Capture the cell that displays the provided text and extract its [X, Y] central coordinate. 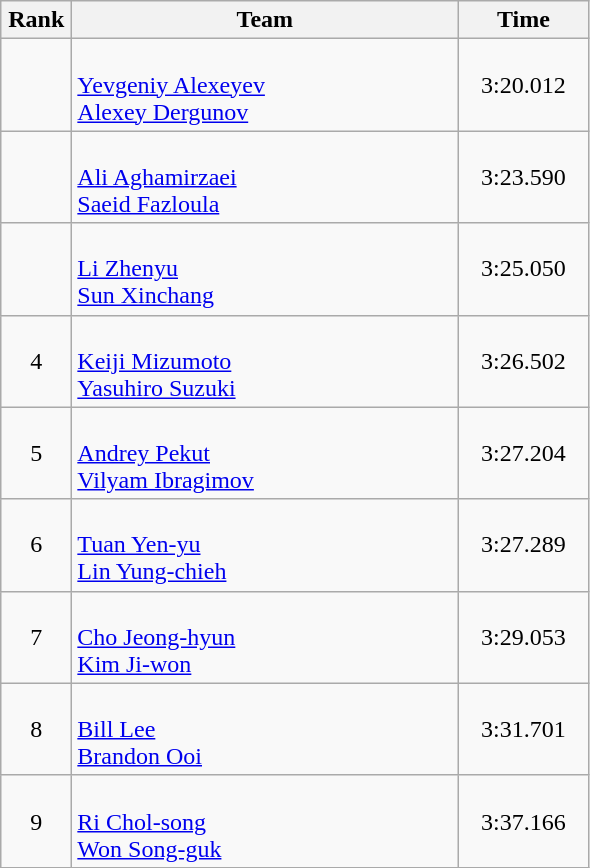
Rank [36, 20]
3:27.289 [524, 545]
Cho Jeong-hyunKim Ji-won [265, 637]
3:23.590 [524, 177]
5 [36, 453]
3:20.012 [524, 85]
Team [265, 20]
Ri Chol-songWon Song-guk [265, 821]
3:27.204 [524, 453]
4 [36, 361]
Li ZhenyuSun Xinchang [265, 269]
7 [36, 637]
9 [36, 821]
3:25.050 [524, 269]
3:37.166 [524, 821]
Tuan Yen-yuLin Yung-chieh [265, 545]
Bill LeeBrandon Ooi [265, 729]
8 [36, 729]
Yevgeniy AlexeyevAlexey Dergunov [265, 85]
3:26.502 [524, 361]
3:29.053 [524, 637]
Ali AghamirzaeiSaeid Fazloula [265, 177]
Time [524, 20]
Keiji MizumotoYasuhiro Suzuki [265, 361]
Andrey PekutVilyam Ibragimov [265, 453]
3:31.701 [524, 729]
6 [36, 545]
